Capture the cell that displays the provided text and extract its (X, Y) central coordinate. 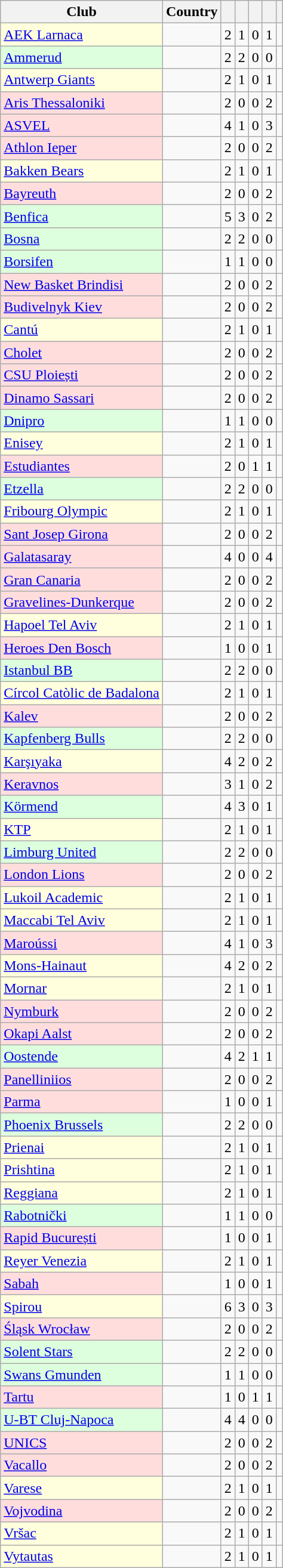
Cantú (82, 330)
Budivelnyk Kiev (82, 307)
Dinamo Sassari (82, 398)
Enisey (82, 443)
Oostende (82, 1057)
UNICS (82, 1443)
Gran Canaria (82, 579)
Cholet (82, 353)
Gravelines-Dunkerque (82, 602)
Keravnos (82, 784)
Solent Stars (82, 1351)
Fribourg Olympic (82, 511)
Galatasaray (82, 557)
Círcol Catòlic de Badalona (82, 693)
Kalev (82, 716)
Panelliniios (82, 1079)
Mons-Hainaut (82, 965)
Istanbul BB (82, 671)
Reggiana (82, 1193)
Country (192, 12)
Benfica (82, 216)
Club (82, 12)
Bakken Bears (82, 171)
Varese (82, 1488)
Limburg United (82, 852)
Vacallo (82, 1465)
New Basket Brindisi (82, 285)
Körmend (82, 807)
Maroússi (82, 943)
Mornar (82, 988)
Hapoel Tel Aviv (82, 625)
Bosna (82, 239)
Kapfenberg Bulls (82, 739)
Vytautas (82, 1556)
Tartu (82, 1397)
Prienai (82, 1147)
U-BT Cluj-Napoca (82, 1420)
Vršac (82, 1533)
Athlon Ieper (82, 148)
Antwerp Giants (82, 80)
Vojvodina (82, 1511)
Rabotnički (82, 1215)
Estudiantes (82, 466)
Sabah (82, 1283)
Spirou (82, 1306)
Dnipro (82, 421)
Borsifen (82, 261)
Aris Thessaloniki (82, 103)
5 (228, 216)
Lukoil Academic (82, 897)
Phoenix Brussels (82, 1125)
Etzella (82, 489)
Parma (82, 1102)
Nymburk (82, 1011)
Śląsk Wrocław (82, 1329)
Prishtina (82, 1170)
Karşıyaka (82, 761)
Rapid București (82, 1238)
London Lions (82, 875)
CSU Ploiești (82, 375)
Reyer Venezia (82, 1261)
ASVEL (82, 125)
Maccabi Tel Aviv (82, 920)
Okapi Aalst (82, 1034)
Swans Gmunden (82, 1374)
Sant Josep Girona (82, 534)
Bayreuth (82, 193)
Ammerud (82, 57)
6 (228, 1306)
Heroes Den Bosch (82, 647)
AEK Larnaca (82, 35)
KTP (82, 829)
